Locate the cell with the specified text and output its [x, y] center coordinate. 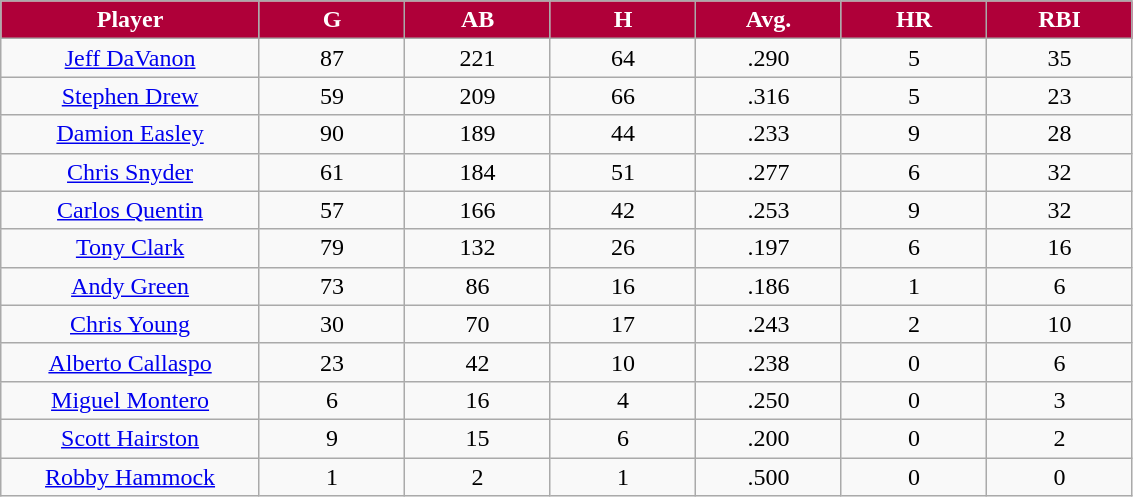
28 [1060, 134]
.186 [768, 286]
221 [478, 58]
Andy Green [130, 286]
.250 [768, 400]
Avg. [768, 20]
.233 [768, 134]
.200 [768, 438]
Scott Hairston [130, 438]
Damion Easley [130, 134]
132 [478, 248]
G [332, 20]
.253 [768, 210]
.290 [768, 58]
87 [332, 58]
3 [1060, 400]
Tony Clark [130, 248]
90 [332, 134]
59 [332, 96]
Jeff DaVanon [130, 58]
166 [478, 210]
.197 [768, 248]
Alberto Callaspo [130, 362]
AB [478, 20]
35 [1060, 58]
.277 [768, 172]
184 [478, 172]
.243 [768, 324]
26 [622, 248]
30 [332, 324]
44 [622, 134]
86 [478, 286]
Carlos Quentin [130, 210]
Robby Hammock [130, 477]
Chris Snyder [130, 172]
HR [914, 20]
Chris Young [130, 324]
64 [622, 58]
RBI [1060, 20]
73 [332, 286]
79 [332, 248]
Player [130, 20]
70 [478, 324]
209 [478, 96]
57 [332, 210]
Miguel Montero [130, 400]
15 [478, 438]
189 [478, 134]
51 [622, 172]
.500 [768, 477]
H [622, 20]
.316 [768, 96]
4 [622, 400]
.238 [768, 362]
66 [622, 96]
61 [332, 172]
17 [622, 324]
Stephen Drew [130, 96]
